Extract the (x, y) coordinate from the center of the cell holding the provided text.  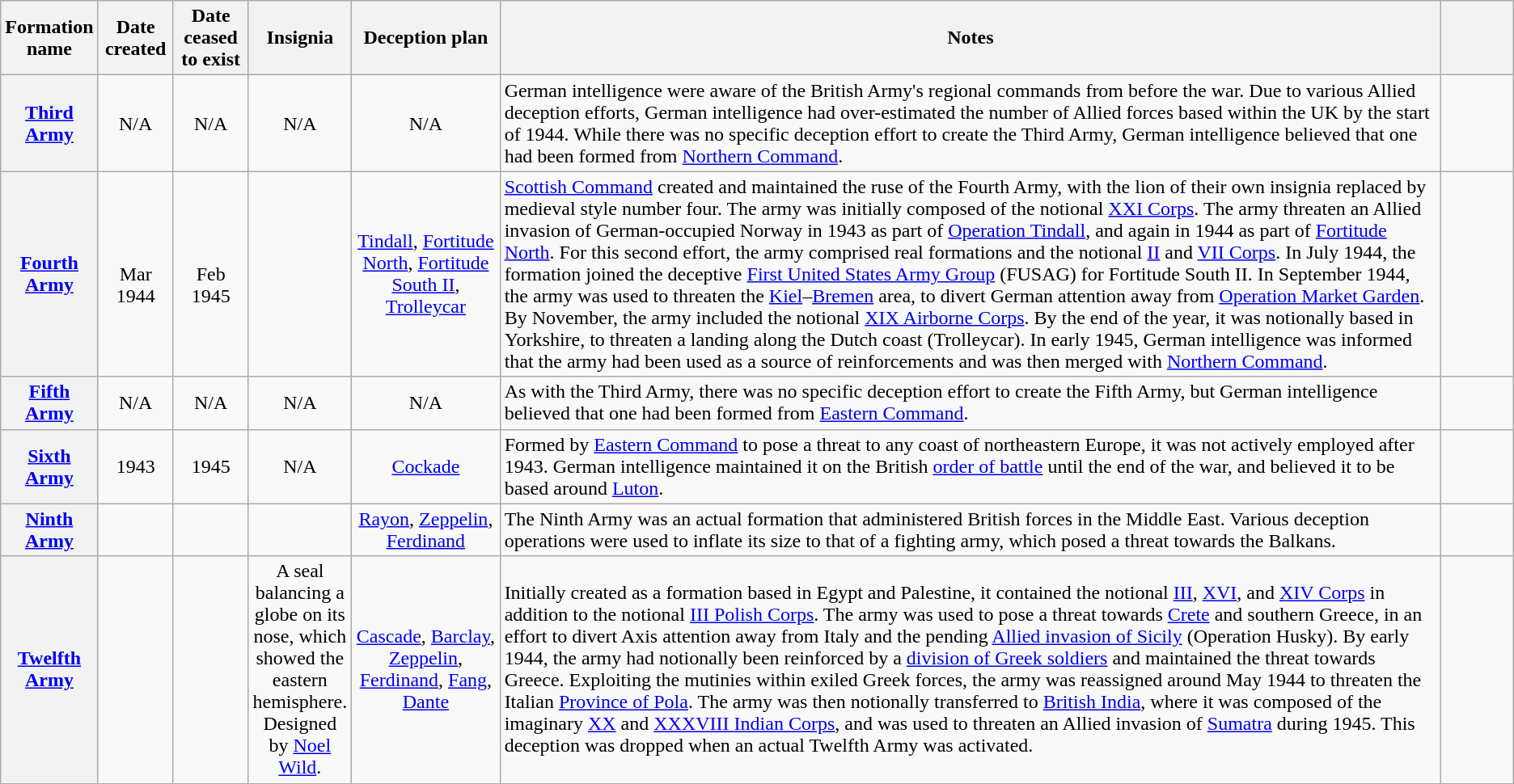
Notes (971, 38)
Insignia (300, 38)
Sixth Army (49, 466)
Tindall, Fortitude North, Fortitude South II, Trolleycar (425, 274)
Ninth Army (49, 530)
Date ceased to exist (210, 38)
Cockade (425, 466)
Third Army (49, 123)
Deception plan (425, 38)
Cascade, Barclay, Zeppelin, Ferdinand, Fang, Dante (425, 669)
Rayon, Zeppelin, Ferdinand (425, 530)
Twelfth Army (49, 669)
Date created (136, 38)
1943 (136, 466)
Fourth Army (49, 274)
Mar 1944 (136, 274)
Feb 1945 (210, 274)
Formation name (49, 38)
A seal balancing a globe on its nose, which showed the eastern hemisphere. Designed by Noel Wild. (300, 669)
1945 (210, 466)
Fifth Army (49, 403)
